Determine the [X, Y] coordinate at the center of the cell enclosing the given text.  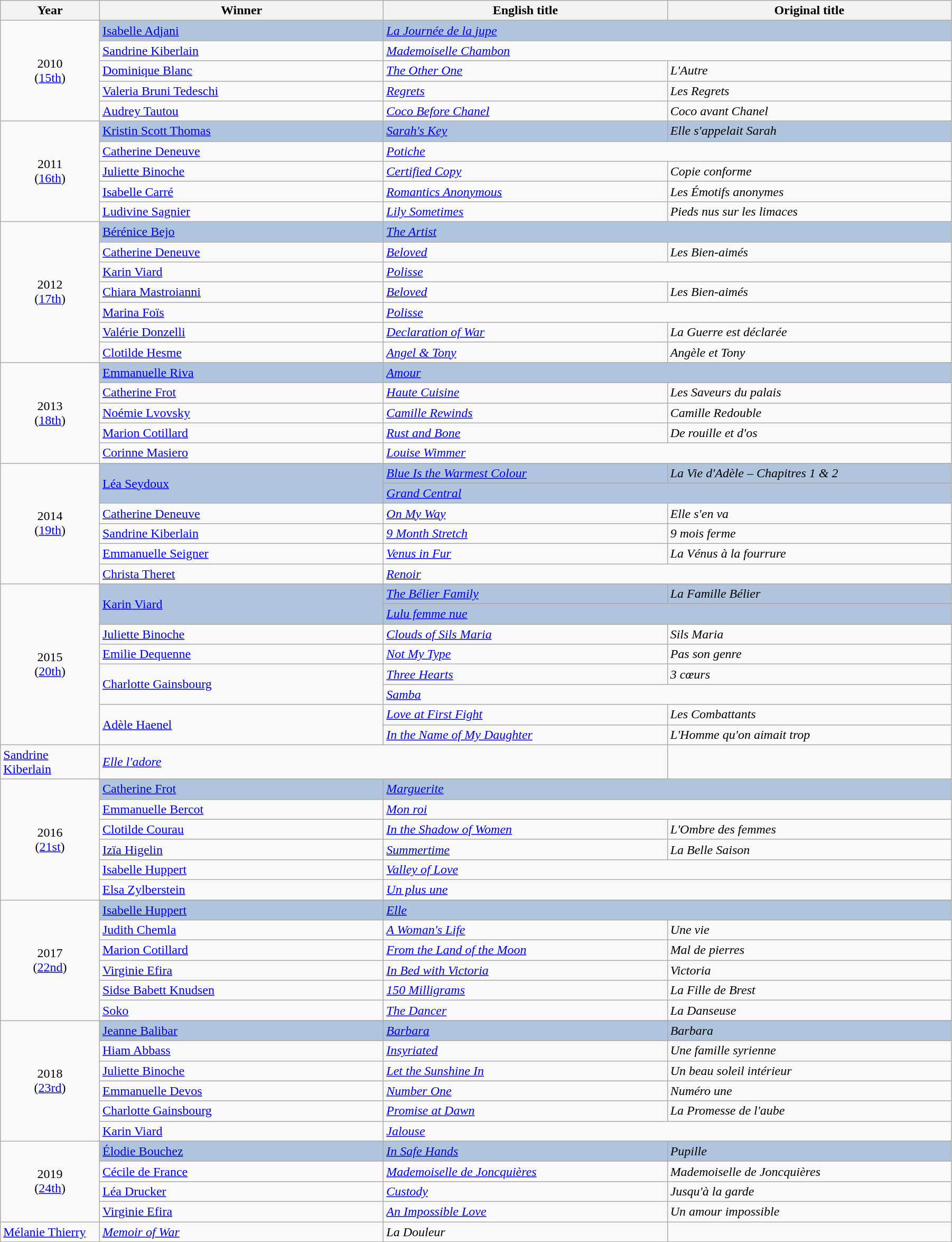
Number One [525, 1091]
La Douleur [525, 1232]
2011(16th) [50, 171]
Les Saveurs du palais [809, 393]
Sarah's Key [525, 131]
Angèle et Tony [809, 353]
Izïa Higelin [241, 849]
Renoir [668, 573]
Corinne Masiero [241, 453]
Les Regrets [809, 91]
La Promesse de l'aube [809, 1111]
Pieds nus sur les limaces [809, 211]
Noémie Lvovsky [241, 413]
Elle s'en va [809, 513]
La Fille de Brest [809, 990]
Numéro une [809, 1091]
Insyriated [525, 1051]
Regrets [525, 91]
Élodie Bouchez [241, 1151]
Christa Theret [241, 573]
Elle [668, 910]
Elle l'adore [384, 762]
On My Way [525, 513]
In the Shadow of Women [525, 829]
Les Émotifs anonymes [809, 191]
A Woman's Life [525, 930]
Rust and Bone [525, 433]
The Artist [668, 231]
Bérénice Bejo [241, 231]
Emmanuelle Seigner [241, 553]
Pas son genre [809, 654]
Ludivine Sagnier [241, 211]
Chiara Mastroianni [241, 292]
English title [525, 11]
Victoria [809, 970]
De rouille et d'os [809, 433]
Love at First Fight [525, 715]
Clouds of Sils Maria [525, 634]
Three Hearts [525, 674]
Judith Chemla [241, 930]
2010(15th) [50, 71]
The Bélier Family [525, 594]
Haute Cuisine [525, 393]
Emmanuelle Devos [241, 1091]
Coco avant Chanel [809, 111]
Lulu femme nue [668, 614]
Valley of Love [668, 869]
2016(21st) [50, 839]
Venus in Fur [525, 553]
Amour [668, 373]
Kristin Scott Thomas [241, 131]
In Bed with Victoria [525, 970]
La Vie d'Adèle – Chapitres 1 & 2 [809, 473]
Dominique Blanc [241, 71]
La Guerre est déclarée [809, 332]
Samba [668, 694]
2013(18th) [50, 413]
Let the Sunshine In [525, 1071]
Emmanuelle Riva [241, 373]
Une famille syrienne [809, 1051]
Louise Wimmer [668, 453]
Audrey Tautou [241, 111]
Clotilde Courau [241, 829]
L'Ombre des femmes [809, 829]
Mal de pierres [809, 950]
Un amour impossible [809, 1211]
Copie conforme [809, 171]
Jalouse [668, 1131]
Declaration of War [525, 332]
Valeria Bruni Tedeschi [241, 91]
Certified Copy [525, 171]
La Famille Bélier [809, 594]
150 Milligrams [525, 990]
Clotilde Hesme [241, 353]
Promise at Dawn [525, 1111]
Coco Before Chanel [525, 111]
Marina Foïs [241, 312]
Adèle Haenel [241, 725]
2018(23rd) [50, 1081]
Memoir of War [241, 1232]
Jusqu'à la garde [809, 1191]
9 Month Stretch [525, 533]
Camille Redouble [809, 413]
An Impossible Love [525, 1211]
Jeanne Balibar [241, 1031]
Romantics Anonymous [525, 191]
Angel & Tony [525, 353]
2014(19th) [50, 523]
2019(24th) [50, 1181]
Hiam Abbass [241, 1051]
Elsa Zylberstein [241, 889]
Sils Maria [809, 634]
La Belle Saison [809, 849]
In the Name of My Daughter [525, 735]
Cécile de France [241, 1171]
La Journée de la jupe [668, 31]
Mélanie Thierry [50, 1232]
Winner [241, 11]
Elle s'appelait Sarah [809, 131]
Blue Is the Warmest Colour [525, 473]
Mon roi [668, 809]
Original title [809, 11]
Grand Central [668, 493]
Une vie [809, 930]
Pupille [809, 1151]
Camille Rewinds [525, 413]
Les Combattants [809, 715]
Un plus une [668, 889]
Léa Drucker [241, 1191]
Custody [525, 1191]
3 cœurs [809, 674]
2017(22nd) [50, 960]
La Danseuse [809, 1011]
Emilie Dequenne [241, 654]
La Vénus à la fourrure [809, 553]
Soko [241, 1011]
The Dancer [525, 1011]
Summertime [525, 849]
L'Autre [809, 71]
The Other One [525, 71]
Isabelle Carré [241, 191]
Valérie Donzelli [241, 332]
Potiche [668, 151]
Mademoiselle Chambon [668, 51]
9 mois ferme [809, 533]
Sidse Babett Knudsen [241, 990]
Year [50, 11]
2012(17th) [50, 292]
Not My Type [525, 654]
Emmanuelle Bercot [241, 809]
In Safe Hands [525, 1151]
Marguerite [668, 789]
Isabelle Adjani [241, 31]
2015(20th) [50, 664]
Lily Sometimes [525, 211]
Un beau soleil intérieur [809, 1071]
L'Homme qu'on aimait trop [809, 735]
From the Land of the Moon [525, 950]
Léa Seydoux [241, 483]
